Search for the cell housing the specified text and yield its (x, y) center coordinate. 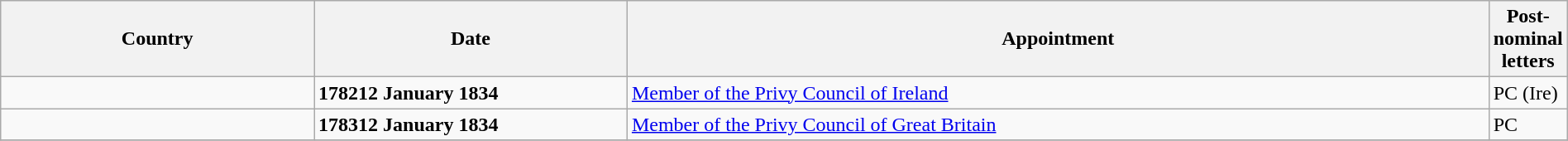
Date (471, 39)
PC (1528, 124)
Member of the Privy Council of Ireland (1058, 93)
Country (157, 39)
178212 January 1834 (471, 93)
Post-nominal letters (1528, 39)
PC (Ire) (1528, 93)
178312 January 1834 (471, 124)
Appointment (1058, 39)
Member of the Privy Council of Great Britain (1058, 124)
